Output the (x, y) coordinate of the center of the cell containing the given text.  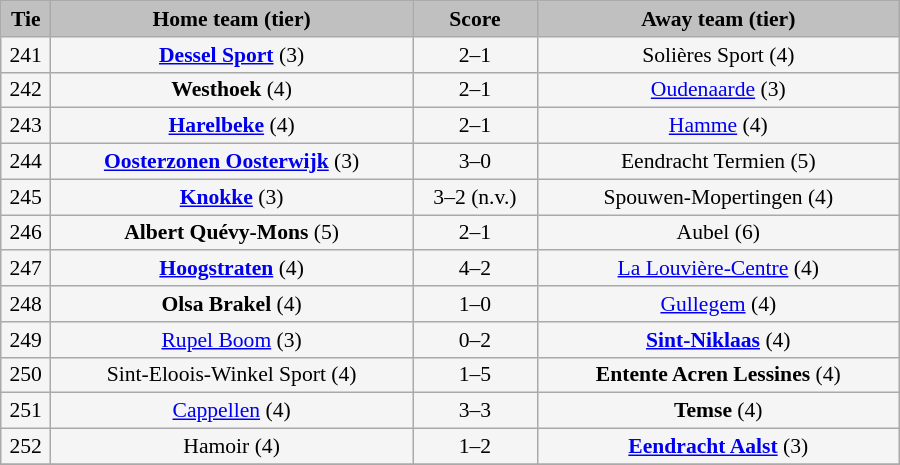
Temse (4) (718, 411)
Aubel (6) (718, 233)
Hoogstraten (4) (232, 269)
Rupel Boom (3) (232, 340)
3–2 (n.v.) (476, 197)
1–0 (476, 304)
Knokke (3) (232, 197)
Solières Sport (4) (718, 55)
Eendracht Termien (5) (718, 162)
252 (26, 447)
Score (476, 19)
Westhoek (4) (232, 90)
3–0 (476, 162)
Cappellen (4) (232, 411)
Sint-Niklaas (4) (718, 340)
Entente Acren Lessines (4) (718, 375)
242 (26, 90)
245 (26, 197)
246 (26, 233)
244 (26, 162)
Oosterzonen Oosterwijk (3) (232, 162)
Harelbeke (4) (232, 126)
241 (26, 55)
247 (26, 269)
Oudenaarde (3) (718, 90)
Tie (26, 19)
251 (26, 411)
Albert Quévy-Mons (5) (232, 233)
Home team (tier) (232, 19)
249 (26, 340)
Eendracht Aalst (3) (718, 447)
Olsa Brakel (4) (232, 304)
Spouwen-Mopertingen (4) (718, 197)
La Louvière-Centre (4) (718, 269)
Dessel Sport (3) (232, 55)
Sint-Eloois-Winkel Sport (4) (232, 375)
248 (26, 304)
250 (26, 375)
4–2 (476, 269)
243 (26, 126)
3–3 (476, 411)
Hamme (4) (718, 126)
1–2 (476, 447)
0–2 (476, 340)
Hamoir (4) (232, 447)
Gullegem (4) (718, 304)
Away team (tier) (718, 19)
1–5 (476, 375)
